Capture the cell that displays the provided text and extract its (X, Y) central coordinate. 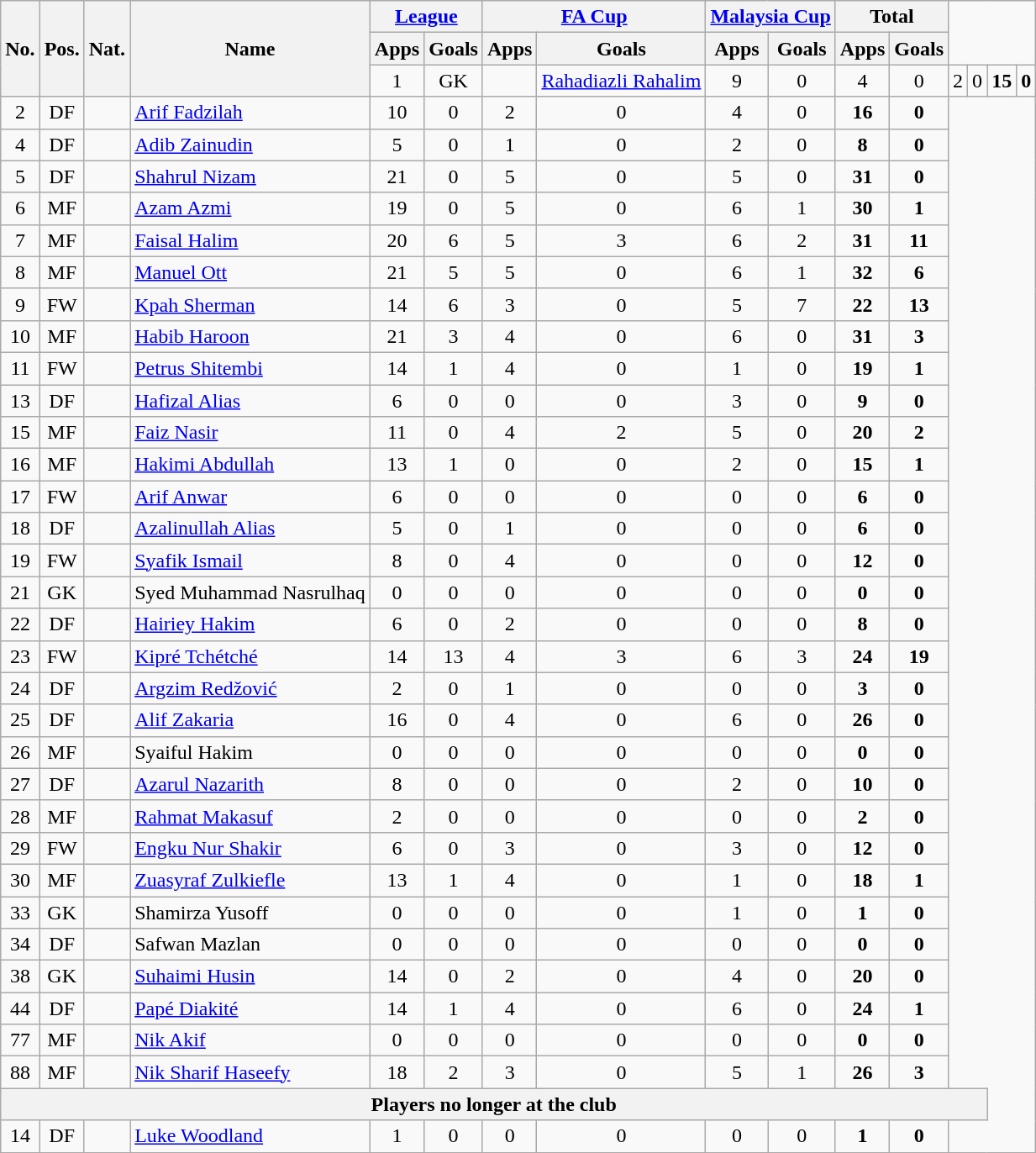
Nik Sharif Haseefy (250, 1072)
Alif Zakaria (250, 720)
Azarul Nazarith (250, 784)
Hairiey Hakim (250, 624)
44 (20, 1008)
Faiz Nasir (250, 433)
27 (20, 784)
Manuel Ott (250, 272)
77 (20, 1040)
Rahadiazli Rahalim (622, 81)
No. (20, 49)
Petrus Shitembi (250, 368)
Shamirza Yusoff (250, 912)
Zuasyraf Zulkiefle (250, 880)
88 (20, 1072)
Luke Woodland (250, 1136)
Nik Akif (250, 1040)
23 (20, 656)
Syafik Ismail (250, 561)
Name (250, 49)
33 (20, 912)
Adib Zainudin (250, 145)
FA Cup (593, 17)
Argzim Redžović (250, 688)
Kpah Sherman (250, 304)
Suhaimi Husin (250, 977)
Total (891, 17)
Nat. (107, 49)
Arif Fadzilah (250, 113)
Azalinullah Alias (250, 529)
Faisal Halim (250, 240)
Syed Muhammad Nasrulhaq (250, 592)
Hafizal Alias (250, 401)
Pos. (62, 49)
Habib Haroon (250, 336)
34 (20, 945)
28 (20, 816)
Papé Diakité (250, 1008)
17 (20, 497)
Players no longer at the club (494, 1104)
25 (20, 720)
Hakimi Abdullah (250, 465)
Syaiful Hakim (250, 752)
Rahmat Makasuf (250, 816)
32 (862, 272)
Arif Anwar (250, 497)
Kipré Tchétché (250, 656)
Engku Nur Shakir (250, 848)
29 (20, 848)
Shahrul Nizam (250, 176)
Azam Azmi (250, 208)
League (426, 17)
38 (20, 977)
Malaysia Cup (770, 17)
Safwan Mazlan (250, 945)
